Scan for the cell matching the given text and deliver its (x, y) coordinate at center. 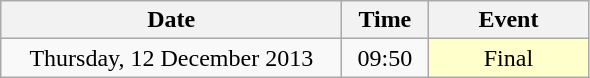
Event (508, 20)
09:50 (385, 58)
Thursday, 12 December 2013 (172, 58)
Time (385, 20)
Final (508, 58)
Date (172, 20)
